Determine the [X, Y] coordinate at the center of the cell enclosing the given text.  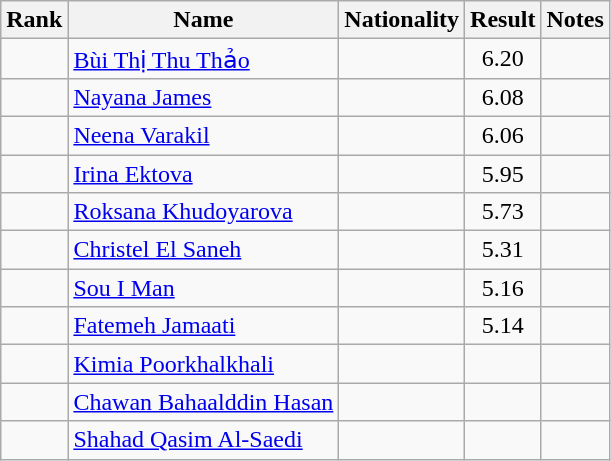
Irina Ektova [204, 173]
Shahad Qasim Al-Saedi [204, 440]
Nayana James [204, 97]
Nationality [402, 20]
Result [503, 20]
Fatemeh Jamaati [204, 326]
Chawan Bahaalddin Hasan [204, 402]
5.95 [503, 173]
Neena Varakil [204, 135]
6.08 [503, 97]
Name [204, 20]
6.06 [503, 135]
5.16 [503, 288]
Kimia Poorkhalkhali [204, 364]
5.31 [503, 250]
5.14 [503, 326]
6.20 [503, 59]
Christel El Saneh [204, 250]
5.73 [503, 212]
Notes [575, 20]
Rank [34, 20]
Bùi Thị Thu Thảo [204, 59]
Roksana Khudoyarova [204, 212]
Sou I Man [204, 288]
